Locate the cell with the specified text and output its [x, y] center coordinate. 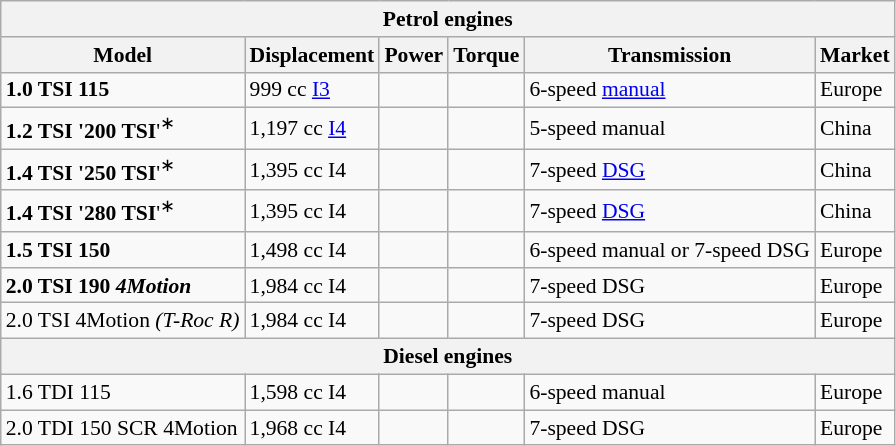
Diesel engines [448, 357]
Torque [486, 55]
1,598 cc I4 [312, 392]
1,197 cc I4 [312, 128]
1.4 TSI '250 TSI'∗ [123, 170]
999 cc I3 [312, 90]
6-speed manual or 7-speed DSG [670, 250]
2.0 TSI 4Motion (T-Roc R) [123, 321]
Market [855, 55]
2.0 TSI 190 4Motion [123, 286]
Displacement [312, 55]
5-speed manual [670, 128]
1.6 TDI 115 [123, 392]
Transmission [670, 55]
1,498 cc I4 [312, 250]
Power [414, 55]
Model [123, 55]
Petrol engines [448, 19]
1.0 TSI 115 [123, 90]
1.4 TSI '280 TSI'∗ [123, 212]
1,968 cc I4 [312, 428]
2.0 TDI 150 SCR 4Motion [123, 428]
1.2 TSI '200 TSI'∗ [123, 128]
1.5 TSI 150 [123, 250]
